Search for the cell housing the specified text and yield its (X, Y) center coordinate. 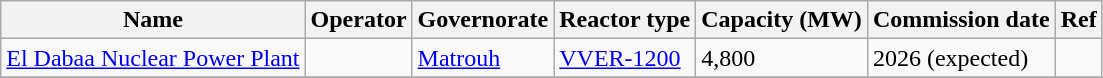
Name (153, 20)
Matrouh (483, 58)
Capacity (MW) (782, 20)
Operator (358, 20)
Ref (1078, 20)
Commission date (961, 20)
Reactor type (625, 20)
VVER-1200 (625, 58)
El Dabaa Nuclear Power Plant (153, 58)
2026 (expected) (961, 58)
Governorate (483, 20)
4,800 (782, 58)
